Find where the given text appears and provide that cell's center as (X, Y) coordinate. 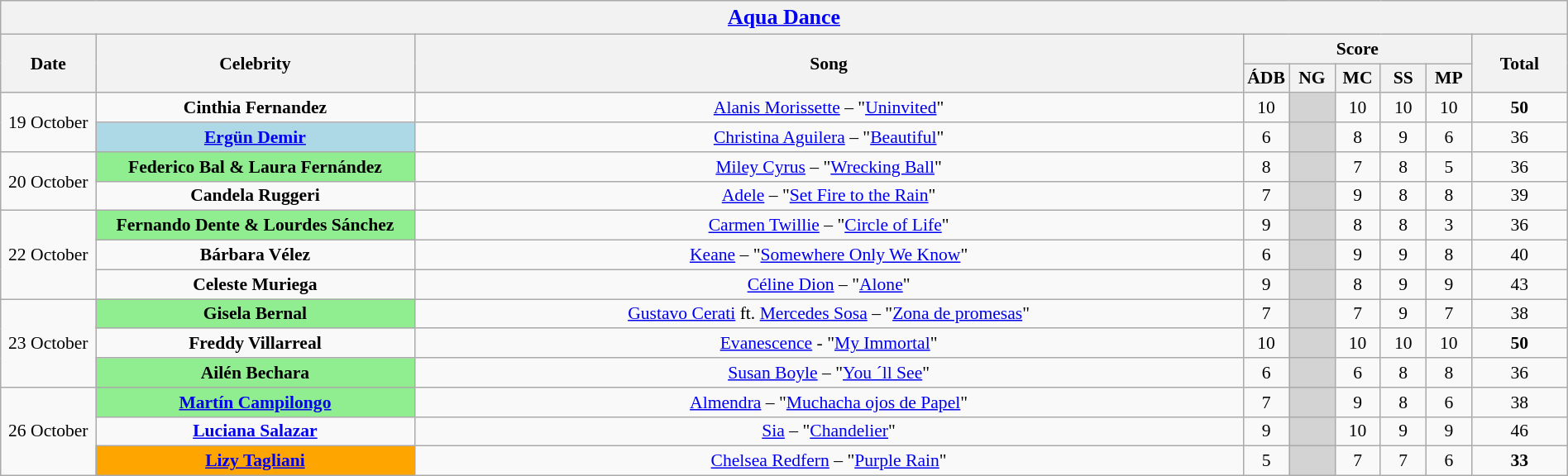
Christina Aguilera – "Beautiful" (829, 137)
Ergün Demir (255, 137)
19 October (48, 122)
Sia – "Chandelier" (829, 431)
Song (829, 63)
SS (1403, 79)
Céline Dion – "Alone" (829, 284)
Aqua Dance (784, 17)
Celebrity (255, 63)
46 (1519, 431)
Freddy Villarreal (255, 344)
Score (1357, 49)
23 October (48, 344)
Federico Bal & Laura Fernández (255, 167)
33 (1519, 461)
40 (1519, 255)
Fernando Dente & Lourdes Sánchez (255, 226)
Gisela Bernal (255, 314)
Adele – "Set Fire to the Rain" (829, 196)
Total (1519, 63)
3 (1449, 226)
ÁDB (1266, 79)
26 October (48, 431)
Luciana Salazar (255, 431)
39 (1519, 196)
22 October (48, 255)
20 October (48, 182)
Miley Cyrus – "Wrecking Ball" (829, 167)
Bárbara Vélez (255, 255)
Keane – "Somewhere Only We Know" (829, 255)
Celeste Muriega (255, 284)
Martín Campilongo (255, 402)
MP (1449, 79)
Alanis Morissette – "Uninvited" (829, 108)
Chelsea Redfern – "Purple Rain" (829, 461)
Date (48, 63)
Gustavo Cerati ft. Mercedes Sosa – "Zona de promesas" (829, 314)
Cinthia Fernandez (255, 108)
Evanescence - "My Immortal" (829, 344)
Susan Boyle – "You ´ll See" (829, 373)
Carmen Twillie – "Circle of Life" (829, 226)
Lizy Tagliani (255, 461)
Ailén Bechara (255, 373)
NG (1312, 79)
Almendra – "Muchacha ojos de Papel" (829, 402)
43 (1519, 284)
Candela Ruggeri (255, 196)
MC (1358, 79)
